Find where the given text appears and provide that cell's center as (X, Y) coordinate. 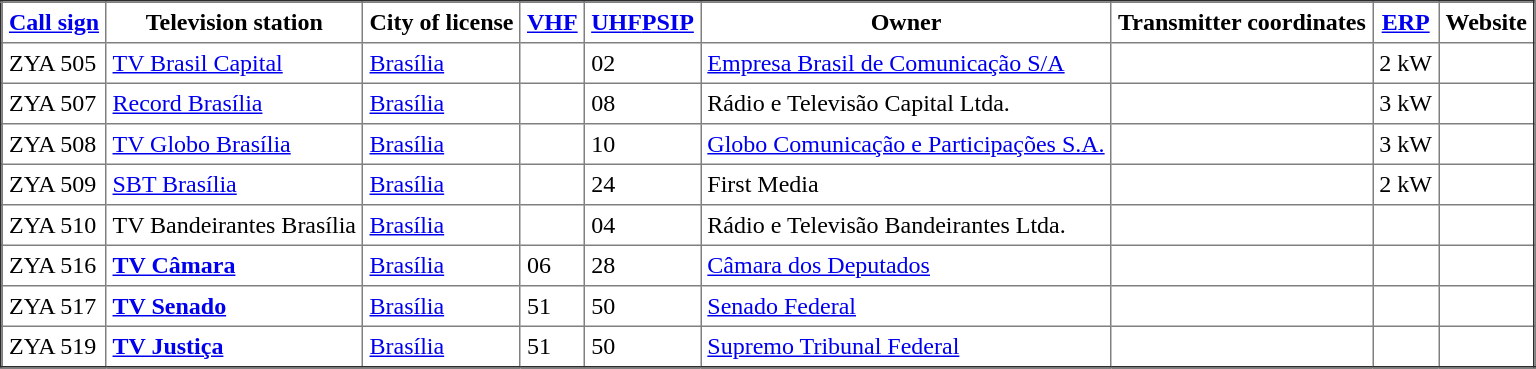
VHF (552, 22)
Câmara dos Deputados (906, 265)
02 (642, 63)
SBT Brasília (234, 184)
Owner (906, 22)
TV Bandeirantes Brasília (234, 225)
24 (642, 184)
ZYA 510 (54, 225)
Television station (234, 22)
ZYA 507 (54, 103)
Supremo Tribunal Federal (906, 346)
Senado Federal (906, 306)
Globo Comunicação e Participações S.A. (906, 144)
Empresa Brasil de Comunicação S/A (906, 63)
Rádio e Televisão Capital Ltda. (906, 103)
City of license (442, 22)
Record Brasília (234, 103)
Transmitter coordinates (1242, 22)
04 (642, 225)
06 (552, 265)
TV Globo Brasília (234, 144)
08 (642, 103)
Rádio e Televisão Bandeirantes Ltda. (906, 225)
TV Câmara (234, 265)
Call sign (54, 22)
TV Brasil Capital (234, 63)
ZYA 516 (54, 265)
ZYA 505 (54, 63)
ZYA 519 (54, 346)
TV Senado (234, 306)
28 (642, 265)
UHFPSIP (642, 22)
ZYA 517 (54, 306)
ERP (1406, 22)
10 (642, 144)
TV Justiça (234, 346)
First Media (906, 184)
ZYA 509 (54, 184)
Website (1487, 22)
ZYA 508 (54, 144)
